Detect which cell encompasses the target text, then output its (X, Y) center coordinate. 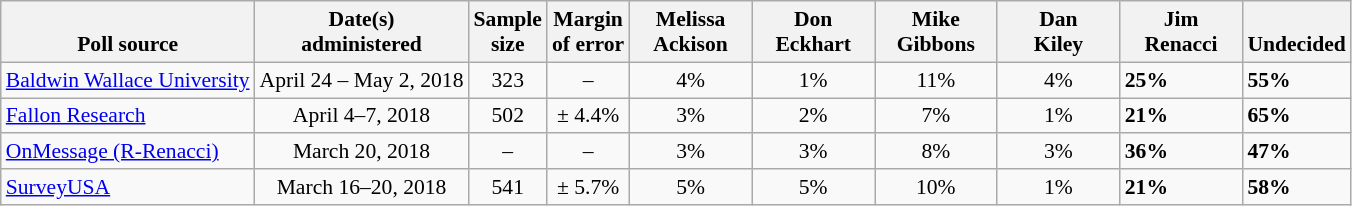
DanKiley (1058, 32)
8% (936, 152)
65% (1296, 116)
Fallon Research (128, 116)
58% (1296, 187)
36% (1182, 152)
MelissaAckison (690, 32)
± 4.4% (588, 116)
7% (936, 116)
502 (508, 116)
541 (508, 187)
MikeGibbons (936, 32)
OnMessage (R-Renacci) (128, 152)
JimRenacci (1182, 32)
March 20, 2018 (362, 152)
55% (1296, 80)
323 (508, 80)
± 5.7% (588, 187)
SurveyUSA (128, 187)
25% (1182, 80)
Poll source (128, 32)
Samplesize (508, 32)
April 24 – May 2, 2018 (362, 80)
Undecided (1296, 32)
Marginof error (588, 32)
April 4–7, 2018 (362, 116)
DonEckhart (814, 32)
Date(s)administered (362, 32)
Baldwin Wallace University (128, 80)
March 16–20, 2018 (362, 187)
2% (814, 116)
47% (1296, 152)
10% (936, 187)
11% (936, 80)
